From the cell containing the given text, extract its center point as [x, y] coordinate. 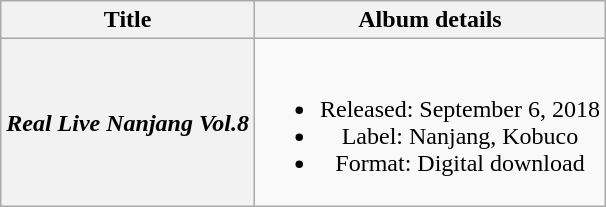
Title [128, 20]
Released: September 6, 2018Label: Nanjang, KobucoFormat: Digital download [430, 122]
Album details [430, 20]
Real Live Nanjang Vol.8 [128, 122]
